Search for the cell housing the specified text and yield its [x, y] center coordinate. 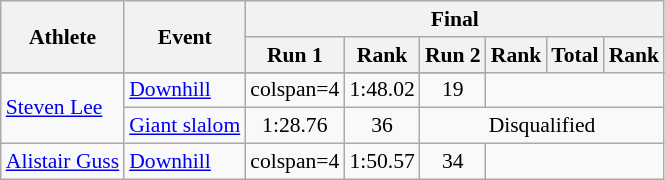
Final [454, 19]
Alistair Guss [62, 162]
1:50.57 [382, 162]
Disqualified [542, 126]
19 [453, 90]
Run 2 [453, 55]
Steven Lee [62, 108]
36 [382, 126]
Athlete [62, 36]
1:28.76 [294, 126]
Run 1 [294, 55]
Giant slalom [184, 126]
34 [453, 162]
1:48.02 [382, 90]
Total [574, 55]
Event [184, 36]
